Detect which cell encompasses the target text, then output its (X, Y) center coordinate. 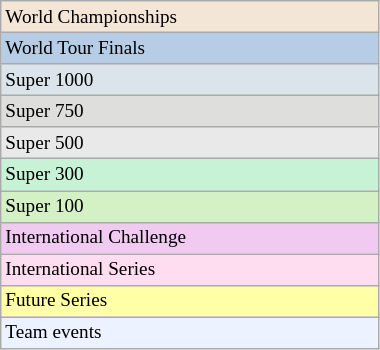
World Tour Finals (190, 48)
Super 750 (190, 111)
Super 1000 (190, 80)
International Series (190, 270)
International Challenge (190, 238)
Super 100 (190, 206)
Super 500 (190, 143)
Super 300 (190, 175)
Team events (190, 333)
Future Series (190, 301)
World Championships (190, 17)
